Search for the cell housing the specified text and yield its [x, y] center coordinate. 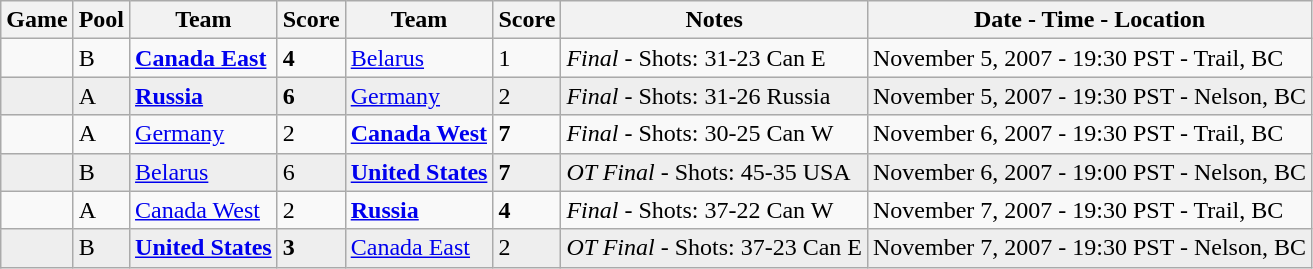
OT Final - Shots: 45-35 USA [714, 172]
Final - Shots: 37-22 Can W [714, 210]
Final - Shots: 31-23 Can E [714, 58]
November 5, 2007 - 19:30 PST - Nelson, BC [1089, 96]
November 6, 2007 - 19:30 PST - Trail, BC [1089, 134]
1 [527, 58]
November 6, 2007 - 19:00 PST - Nelson, BC [1089, 172]
Final - Shots: 31-26 Russia [714, 96]
Final - Shots: 30-25 Can W [714, 134]
Game [37, 20]
Date - Time - Location [1089, 20]
November 7, 2007 - 19:30 PST - Trail, BC [1089, 210]
November 5, 2007 - 19:30 PST - Trail, BC [1089, 58]
November 7, 2007 - 19:30 PST - Nelson, BC [1089, 248]
OT Final - Shots: 37-23 Can E [714, 248]
Notes [714, 20]
3 [311, 248]
Pool [101, 20]
